Provide the (X, Y) coordinate of the cell's center where the given text is located.  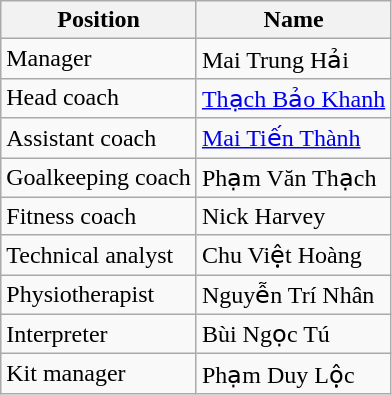
Chu Việt Hoàng (293, 255)
Thạch Bảo Khanh (293, 98)
Goalkeeping coach (99, 178)
Physiotherapist (99, 295)
Fitness coach (99, 216)
Name (293, 20)
Bùi Ngọc Tú (293, 334)
Kit manager (99, 374)
Phạm Duy Lộc (293, 374)
Nick Harvey (293, 216)
Phạm Văn Thạch (293, 178)
Nguyễn Trí Nhân (293, 295)
Manager (99, 59)
Technical analyst (99, 255)
Mai Trung Hải (293, 59)
Interpreter (99, 334)
Mai Tiến Thành (293, 138)
Assistant coach (99, 138)
Head coach (99, 98)
Position (99, 20)
